Locate the cell with the specified text and output its [X, Y] center coordinate. 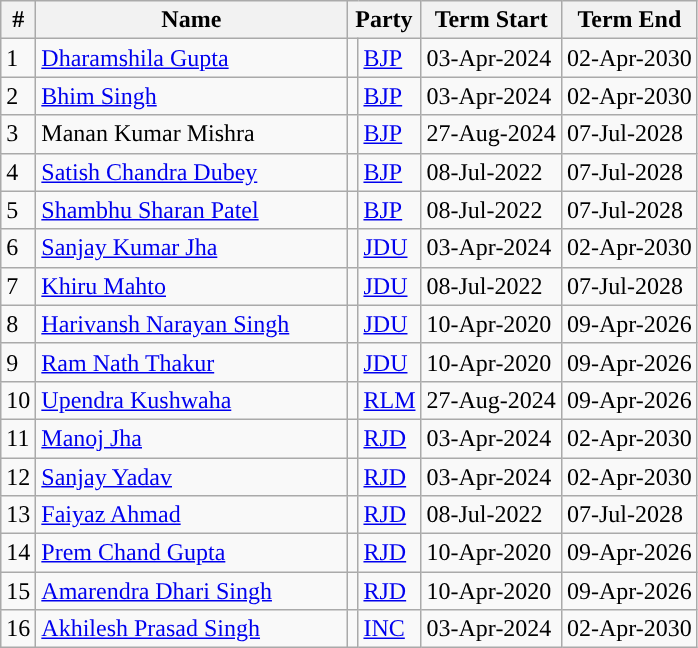
Shambhu Sharan Patel [192, 210]
Amarendra Dhari Singh [192, 591]
Manan Kumar Mishra [192, 134]
INC [390, 629]
6 [18, 248]
Harivansh Narayan Singh [192, 324]
3 [18, 134]
12 [18, 477]
10 [18, 400]
# [18, 20]
Sanjay Kumar Jha [192, 248]
Party [384, 20]
Akhilesh Prasad Singh [192, 629]
1 [18, 58]
8 [18, 324]
5 [18, 210]
Upendra Kushwaha [192, 400]
Ram Nath Thakur [192, 362]
14 [18, 553]
Faiyaz Ahmad [192, 515]
11 [18, 438]
Manoj Jha [192, 438]
Term End [629, 20]
9 [18, 362]
Satish Chandra Dubey [192, 172]
16 [18, 629]
Dharamshila Gupta [192, 58]
Name [192, 20]
4 [18, 172]
Khiru Mahto [192, 286]
Bhim Singh [192, 96]
Term Start [491, 20]
13 [18, 515]
2 [18, 96]
Sanjay Yadav [192, 477]
RLM [390, 400]
Prem Chand Gupta [192, 553]
15 [18, 591]
7 [18, 286]
